For the text-containing cell, return its midpoint in (X, Y) coordinate format. 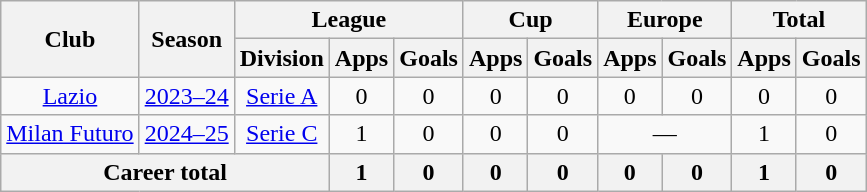
Total (799, 20)
Europe (665, 20)
Serie C (282, 134)
Cup (530, 20)
2023–24 (186, 96)
Career total (166, 172)
Lazio (70, 96)
League (348, 20)
Season (186, 39)
Division (282, 58)
Serie A (282, 96)
— (665, 134)
Milan Futuro (70, 134)
2024–25 (186, 134)
Club (70, 39)
